Identify which cell holds the provided text, then report its (X, Y) central coordinate. 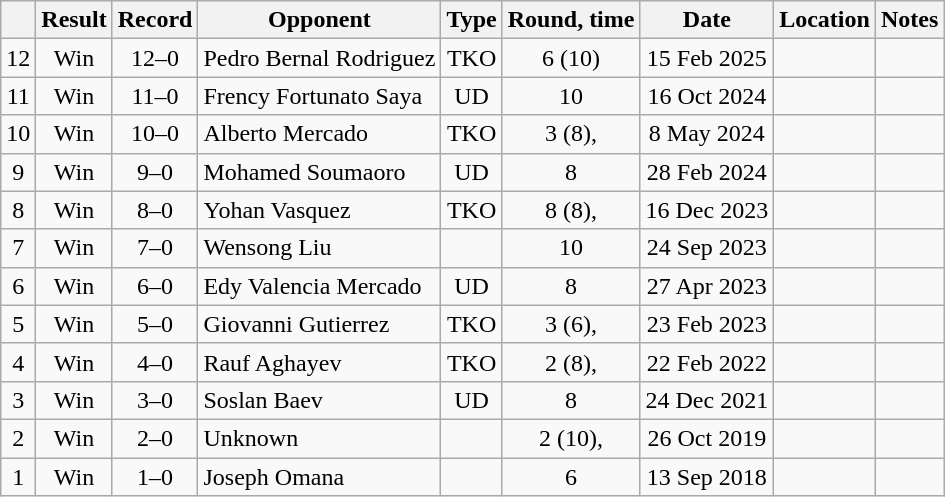
16 Dec 2023 (707, 210)
3 (6), (571, 324)
13 Sep 2018 (707, 477)
9 (18, 172)
Joseph Omana (320, 477)
3 (18, 400)
Unknown (320, 438)
5–0 (155, 324)
Edy Valencia Mercado (320, 286)
6–0 (155, 286)
12 (18, 58)
24 Sep 2023 (707, 248)
2–0 (155, 438)
Pedro Bernal Rodriguez (320, 58)
11 (18, 96)
Date (707, 20)
26 Oct 2019 (707, 438)
Round, time (571, 20)
16 Oct 2024 (707, 96)
Frency Fortunato Saya (320, 96)
3–0 (155, 400)
11–0 (155, 96)
4–0 (155, 362)
10–0 (155, 134)
Mohamed Soumaoro (320, 172)
Alberto Mercado (320, 134)
Location (825, 20)
23 Feb 2023 (707, 324)
15 Feb 2025 (707, 58)
2 (8), (571, 362)
12–0 (155, 58)
8 (8), (571, 210)
24 Dec 2021 (707, 400)
7–0 (155, 248)
1 (18, 477)
Notes (909, 20)
Rauf Aghayev (320, 362)
2 (10), (571, 438)
4 (18, 362)
5 (18, 324)
Wensong Liu (320, 248)
7 (18, 248)
Record (155, 20)
Opponent (320, 20)
2 (18, 438)
28 Feb 2024 (707, 172)
Yohan Vasquez (320, 210)
8–0 (155, 210)
8 May 2024 (707, 134)
6 (10) (571, 58)
22 Feb 2022 (707, 362)
27 Apr 2023 (707, 286)
1–0 (155, 477)
Type (472, 20)
9–0 (155, 172)
3 (8), (571, 134)
Result (74, 20)
Soslan Baev (320, 400)
Giovanni Gutierrez (320, 324)
